Locate the cell with the specified text and output its (x, y) center coordinate. 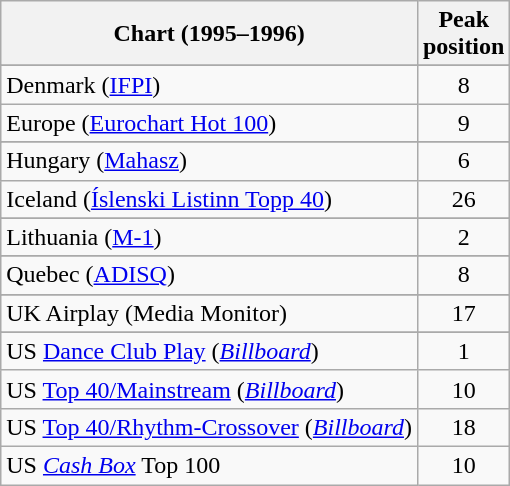
Peakposition (463, 34)
UK Airplay (Media Monitor) (210, 313)
Europe (Eurochart Hot 100) (210, 123)
6 (463, 161)
Chart (1995–1996) (210, 34)
17 (463, 313)
US Cash Box Top 100 (210, 465)
18 (463, 427)
Hungary (Mahasz) (210, 161)
Lithuania (M-1) (210, 237)
US Dance Club Play (Billboard) (210, 351)
1 (463, 351)
US Top 40/Rhythm-Crossover (Billboard) (210, 427)
9 (463, 123)
2 (463, 237)
Quebec (ADISQ) (210, 275)
Denmark (IFPI) (210, 85)
US Top 40/Mainstream (Billboard) (210, 389)
Iceland (Íslenski Listinn Topp 40) (210, 199)
26 (463, 199)
